Provide the (x, y) coordinate of the cell's center where the given text is located.  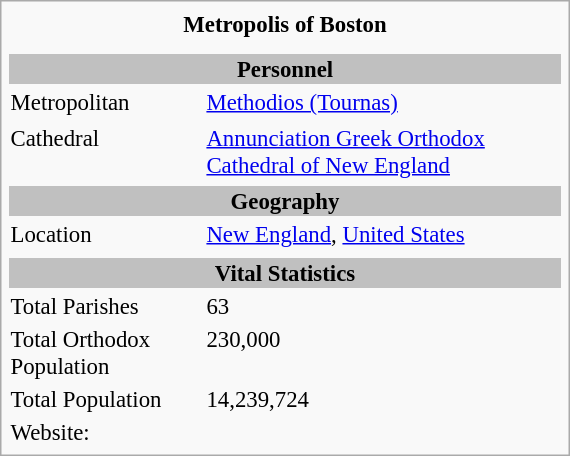
Metropolis of Boston (285, 24)
Personnel (285, 69)
Total Parishes (106, 306)
Location (106, 234)
14,239,724 (383, 399)
Metropolitan (106, 102)
Total Population (106, 399)
Methodios (Tournas) (383, 102)
Cathedral (106, 152)
230,000 (383, 352)
Vital Statistics (285, 273)
Geography (285, 201)
Total Orthodox Population (106, 352)
New England, United States (383, 234)
63 (383, 306)
Website: (106, 432)
Annunciation Greek Orthodox Cathedral of New England (383, 152)
